Find where the given text appears and provide that cell's center as [X, Y] coordinate. 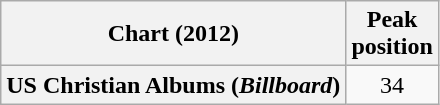
US Christian Albums (Billboard) [174, 85]
Chart (2012) [174, 34]
Peakposition [392, 34]
34 [392, 85]
